Determine the [X, Y] coordinate at the center of the cell enclosing the given text.  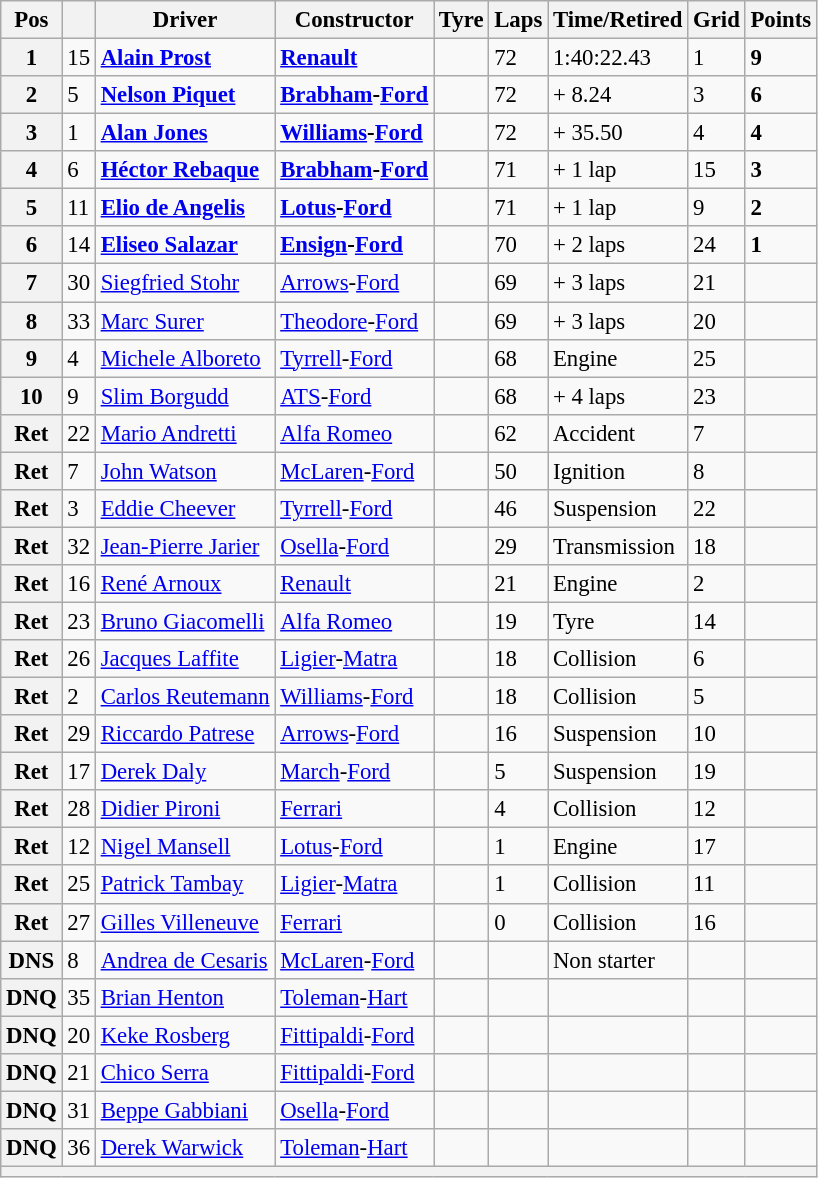
28 [78, 809]
46 [518, 509]
Nigel Mansell [185, 847]
Alain Prost [185, 58]
René Arnoux [185, 584]
Derek Warwick [185, 1148]
30 [78, 283]
ATS-Ford [354, 396]
Driver [185, 20]
Michele Alboreto [185, 358]
Brian Henton [185, 997]
50 [518, 471]
33 [78, 321]
Transmission [618, 546]
Theodore-Ford [354, 321]
+ 2 laps [618, 245]
Non starter [618, 960]
Points [780, 20]
Constructor [354, 20]
Nelson Piquet [185, 95]
35 [78, 997]
70 [518, 245]
Riccardo Patrese [185, 734]
Patrick Tambay [185, 885]
DNS [32, 960]
Jacques Laffite [185, 659]
Laps [518, 20]
+ 8.24 [618, 95]
Alan Jones [185, 133]
24 [716, 245]
Slim Borgudd [185, 396]
1:40:22.43 [618, 58]
Bruno Giacomelli [185, 621]
Time/Retired [618, 20]
March-Ford [354, 772]
Elio de Angelis [185, 208]
Didier Pironi [185, 809]
Pos [32, 20]
Mario Andretti [185, 433]
26 [78, 659]
27 [78, 922]
+ 35.50 [618, 133]
32 [78, 546]
Jean-Pierre Jarier [185, 546]
Eddie Cheever [185, 509]
Gilles Villeneuve [185, 922]
Eliseo Salazar [185, 245]
Derek Daly [185, 772]
Accident [618, 433]
John Watson [185, 471]
Ensign-Ford [354, 245]
Andrea de Cesaris [185, 960]
0 [518, 922]
62 [518, 433]
Beppe Gabbiani [185, 1110]
31 [78, 1110]
Siegfried Stohr [185, 283]
Marc Surer [185, 321]
+ 4 laps [618, 396]
Ignition [618, 471]
Grid [716, 20]
36 [78, 1148]
Keke Rosberg [185, 1035]
Chico Serra [185, 1073]
Héctor Rebaque [185, 170]
Carlos Reutemann [185, 697]
